Identify which cell holds the provided text, then report its (X, Y) central coordinate. 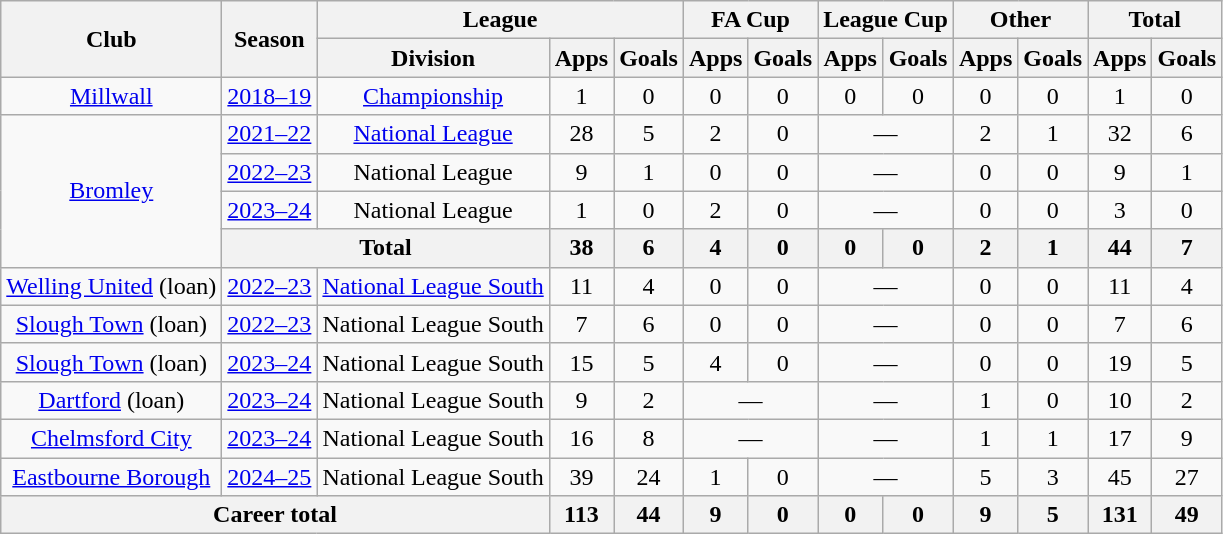
League (500, 20)
16 (581, 438)
League Cup (886, 20)
Club (112, 39)
49 (1187, 515)
27 (1187, 477)
Eastbourne Borough (112, 477)
Millwall (112, 96)
113 (581, 515)
131 (1120, 515)
38 (581, 248)
2021–22 (270, 134)
8 (649, 438)
2024–25 (270, 477)
19 (1120, 362)
Bromley (112, 191)
39 (581, 477)
Welling United (loan) (112, 286)
32 (1120, 134)
2018–19 (270, 96)
Championship (433, 96)
Career total (275, 515)
45 (1120, 477)
24 (649, 477)
28 (581, 134)
Division (433, 58)
Other (1020, 20)
FA Cup (750, 20)
15 (581, 362)
Chelmsford City (112, 438)
10 (1120, 400)
Season (270, 39)
Dartford (loan) (112, 400)
17 (1120, 438)
